Determine the [X, Y] coordinate at the center of the cell enclosing the given text.  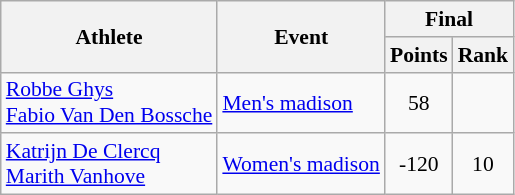
Katrijn De ClercqMarith Vanhove [110, 164]
Robbe GhysFabio Van Den Bossche [110, 102]
10 [484, 164]
-120 [419, 164]
Points [419, 55]
58 [419, 102]
Women's madison [301, 164]
Rank [484, 55]
Athlete [110, 36]
Event [301, 36]
Men's madison [301, 102]
Final [449, 19]
